Pinpoint the cell where the given text exists, returning its (x, y) midpoint coordinate. 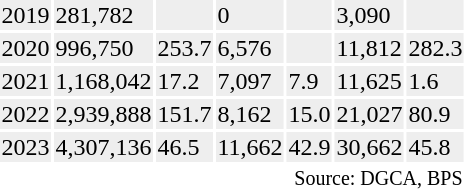
2022 (26, 114)
8,162 (250, 114)
46.5 (184, 147)
11,662 (250, 147)
80.9 (436, 114)
30,662 (370, 147)
2023 (26, 147)
11,625 (370, 81)
0 (250, 15)
7.9 (310, 81)
281,782 (104, 15)
7,097 (250, 81)
1.6 (436, 81)
2021 (26, 81)
151.7 (184, 114)
282.3 (436, 48)
21,027 (370, 114)
2,939,888 (104, 114)
2019 (26, 15)
4,307,136 (104, 147)
15.0 (310, 114)
1,168,042 (104, 81)
253.7 (184, 48)
2020 (26, 48)
17.2 (184, 81)
996,750 (104, 48)
42.9 (310, 147)
45.8 (436, 147)
3,090 (370, 15)
11,812 (370, 48)
6,576 (250, 48)
